Detect which cell encompasses the target text, then output its [x, y] center coordinate. 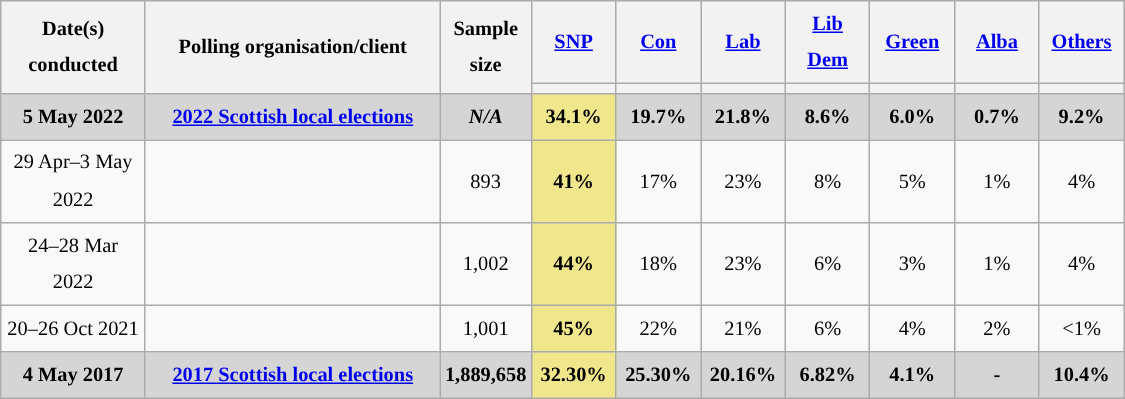
1,002 [486, 264]
34.1% [574, 116]
20–26 Oct 2021 [74, 329]
9.2% [1082, 116]
Lab [744, 42]
893 [486, 180]
6.82% [828, 375]
Con [658, 42]
32.30% [574, 375]
2% [998, 329]
24–28 Mar 2022 [74, 264]
3% [912, 264]
<1% [1082, 329]
2022 Scottish local elections [292, 116]
Others [1082, 42]
Sample size [486, 46]
29 Apr–3 May 2022 [74, 180]
Green [912, 42]
Polling organisation/client [292, 46]
- [998, 375]
5% [912, 180]
41% [574, 180]
4 May 2017 [74, 375]
1,001 [486, 329]
Lib Dem [828, 42]
10.4% [1082, 375]
8.6% [828, 116]
18% [658, 264]
N/A [486, 116]
8% [828, 180]
2017 Scottish local elections [292, 375]
0.7% [998, 116]
20.16% [744, 375]
44% [574, 264]
22% [658, 329]
21% [744, 329]
4.1% [912, 375]
Alba [998, 42]
6.0% [912, 116]
25.30% [658, 375]
1,889,658 [486, 375]
Date(s)conducted [74, 46]
21.8% [744, 116]
SNP [574, 42]
19.7% [658, 116]
5 May 2022 [74, 116]
17% [658, 180]
45% [574, 329]
